For the text-containing cell, return its midpoint in [x, y] coordinate format. 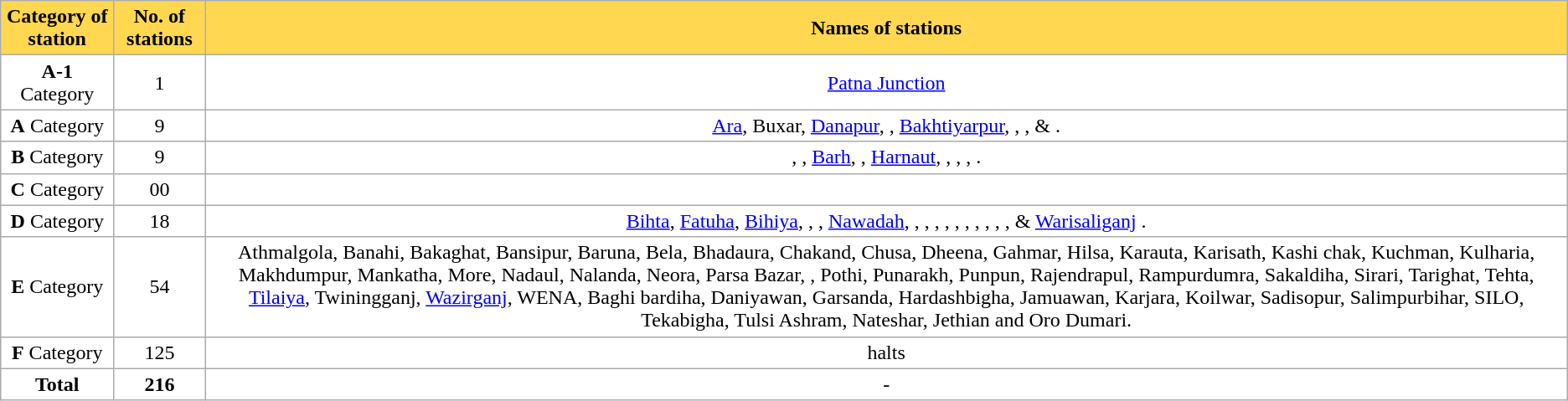
- [886, 384]
18 [159, 221]
B Category [57, 157]
125 [159, 352]
54 [159, 286]
Bihta, Fatuha, Bihiya, , , Nawadah, , , , , , , , , , , & Warisaliganj . [886, 221]
C Category [57, 189]
00 [159, 189]
D Category [57, 221]
Category of station [57, 28]
1 [159, 82]
Ara, Buxar, Danapur, , Bakhtiyarpur, , , & . [886, 126]
A-1 Category [57, 82]
E Category [57, 286]
No. of stations [159, 28]
halts [886, 352]
216 [159, 384]
A Category [57, 126]
F Category [57, 352]
Total [57, 384]
, , Barh, , Harnaut, , , , . [886, 157]
Patna Junction [886, 82]
Names of stations [886, 28]
